Detect which cell encompasses the target text, then output its (x, y) center coordinate. 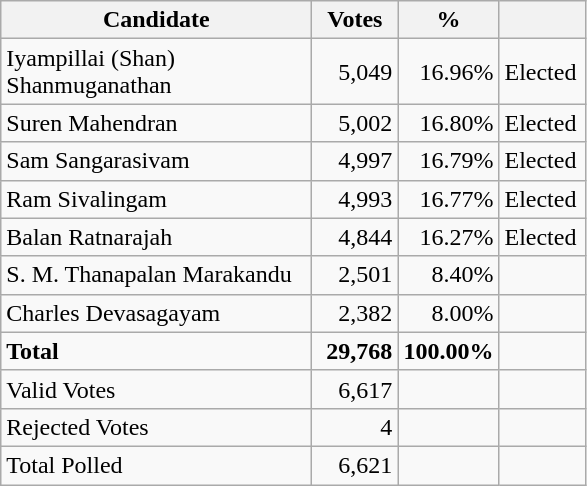
5,002 (355, 123)
Balan Ratnarajah (156, 237)
16.77% (448, 199)
Sam Sangarasivam (156, 161)
Votes (355, 20)
Valid Votes (156, 389)
16.80% (448, 123)
2,501 (355, 275)
Total Polled (156, 465)
Candidate (156, 20)
Iyampillai (Shan) Shanmuganathan (156, 72)
Ram Sivalingam (156, 199)
2,382 (355, 313)
6,621 (355, 465)
100.00% (448, 351)
Total (156, 351)
16.96% (448, 72)
8.40% (448, 275)
S. M. Thanapalan Marakandu (156, 275)
6,617 (355, 389)
5,049 (355, 72)
Charles Devasagayam (156, 313)
29,768 (355, 351)
4,993 (355, 199)
% (448, 20)
Rejected Votes (156, 427)
16.79% (448, 161)
8.00% (448, 313)
4 (355, 427)
4,844 (355, 237)
16.27% (448, 237)
4,997 (355, 161)
Suren Mahendran (156, 123)
